Search for the cell housing the specified text and yield its [X, Y] center coordinate. 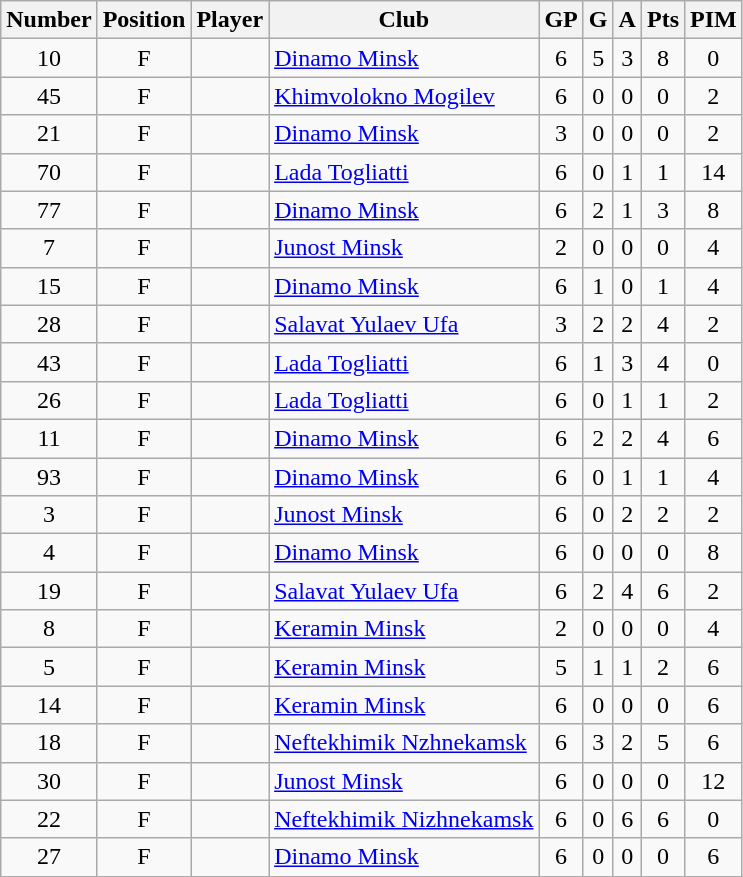
10 [49, 58]
19 [49, 591]
93 [49, 477]
21 [49, 134]
18 [49, 743]
27 [49, 857]
Club [404, 20]
PIM [714, 20]
Number [49, 20]
Neftekhimik Nizhnekamsk [404, 819]
7 [49, 248]
26 [49, 400]
30 [49, 781]
A [627, 20]
43 [49, 362]
Player [230, 20]
Position [144, 20]
12 [714, 781]
Neftekhimik Nzhnekamsk [404, 743]
70 [49, 172]
11 [49, 438]
Pts [662, 20]
15 [49, 286]
Khimvolokno Mogilev [404, 96]
28 [49, 324]
GP [561, 20]
G [598, 20]
77 [49, 210]
22 [49, 819]
45 [49, 96]
